Determine the [x, y] coordinate at the center of the cell enclosing the given text.  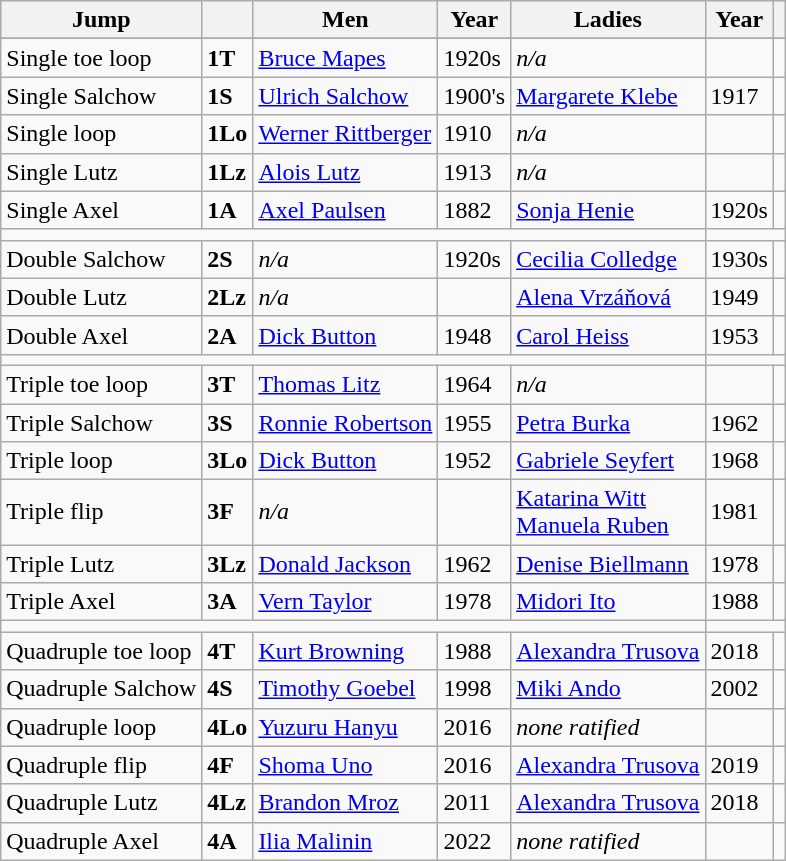
Quadruple flip [102, 765]
1A [228, 210]
Alena Vrzáňová [608, 297]
Katarina Witt Manuela Ruben [608, 512]
1917 [739, 96]
Timothy Goebel [346, 689]
Triple loop [102, 461]
1882 [474, 210]
3T [228, 384]
1910 [474, 134]
Donald Jackson [346, 564]
Cecilia Colledge [608, 259]
4S [228, 689]
Yuzuru Hanyu [346, 727]
Double Lutz [102, 297]
Ladies [608, 20]
Ilia Malinin [346, 841]
Kurt Browning [346, 651]
2A [228, 335]
Midori Ito [608, 602]
Quadruple Lutz [102, 803]
3S [228, 423]
Denise Biellmann [608, 564]
1998 [474, 689]
3A [228, 602]
1981 [739, 512]
Single Salchow [102, 96]
2S [228, 259]
Men [346, 20]
Triple toe loop [102, 384]
Axel Paulsen [346, 210]
Petra Burka [608, 423]
Ulrich Salchow [346, 96]
Thomas Litz [346, 384]
Single toe loop [102, 58]
Triple Salchow [102, 423]
Miki Ando [608, 689]
Quadruple Salchow [102, 689]
1949 [739, 297]
Alois Lutz [346, 172]
2002 [739, 689]
1955 [474, 423]
4T [228, 651]
1964 [474, 384]
1968 [739, 461]
Jump [102, 20]
Triple flip [102, 512]
1S [228, 96]
Carol Heiss [608, 335]
2Lz [228, 297]
1913 [474, 172]
Quadruple Axel [102, 841]
1953 [739, 335]
3F [228, 512]
2022 [474, 841]
3Lz [228, 564]
1930s [739, 259]
3Lo [228, 461]
Single Axel [102, 210]
Triple Axel [102, 602]
Vern Taylor [346, 602]
4Lo [228, 727]
Shoma Uno [346, 765]
Werner Rittberger [346, 134]
4Lz [228, 803]
2019 [739, 765]
Quadruple toe loop [102, 651]
Sonja Henie [608, 210]
Quadruple loop [102, 727]
Ronnie Robertson [346, 423]
Bruce Mapes [346, 58]
1900's [474, 96]
Gabriele Seyfert [608, 461]
Double Axel [102, 335]
Margarete Klebe [608, 96]
1952 [474, 461]
4A [228, 841]
Single Lutz [102, 172]
Triple Lutz [102, 564]
4F [228, 765]
1T [228, 58]
1Lz [228, 172]
1948 [474, 335]
2011 [474, 803]
Brandon Mroz [346, 803]
Double Salchow [102, 259]
1Lo [228, 134]
Single loop [102, 134]
